Return (X, Y) of the center of cell containing provided text 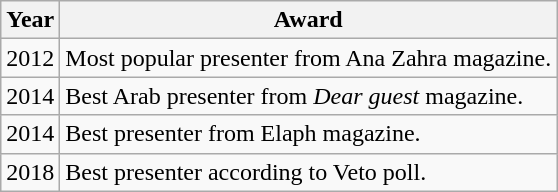
Best presenter according to Veto poll. (308, 172)
Most popular presenter from Ana Zahra magazine. (308, 58)
Year (30, 20)
2012 (30, 58)
2018 (30, 172)
Award (308, 20)
Best Arab presenter from Dear guest magazine. (308, 96)
Best presenter from Elaph magazine. (308, 134)
